From the cell containing the given text, extract its center point as (x, y) coordinate. 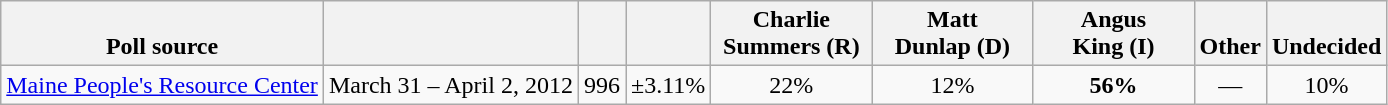
12% (952, 85)
MattDunlap (D) (952, 34)
CharlieSummers (R) (792, 34)
— (1230, 85)
March 31 – April 2, 2012 (450, 85)
±3.11% (668, 85)
Undecided (1326, 34)
10% (1326, 85)
56% (1114, 85)
AngusKing (I) (1114, 34)
Maine People's Resource Center (162, 85)
Poll source (162, 34)
22% (792, 85)
Other (1230, 34)
996 (602, 85)
